Detect which cell encompasses the target text, then output its [X, Y] center coordinate. 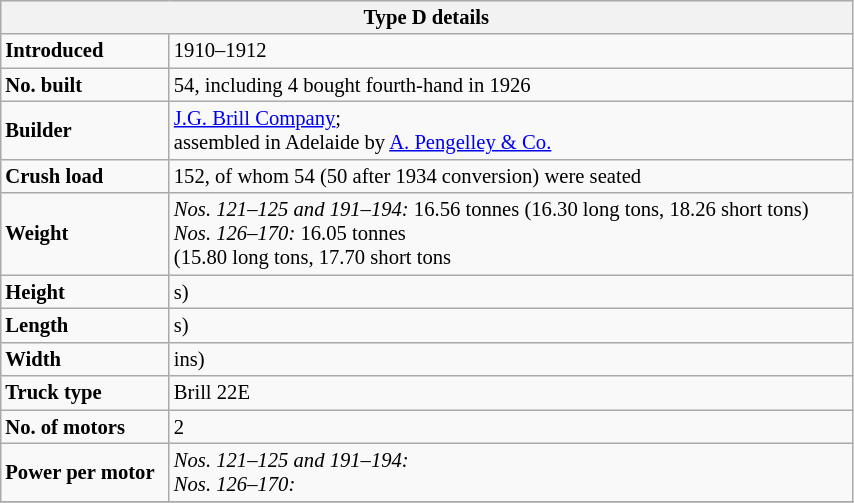
Truck type [84, 393]
Power per motor [84, 473]
No. built [84, 85]
ins) [510, 359]
1910–1912 [510, 51]
Introduced [84, 51]
Brill 22E [510, 393]
Width [84, 359]
No. of motors [84, 427]
Length [84, 326]
152, of whom 54 (50 after 1934 conversion) were seated [510, 176]
2 [510, 427]
J.G. Brill Company; assembled in Adelaide by A. Pengelley & Co. [510, 131]
54, including 4 bought fourth-hand in 1926 [510, 85]
Nos. 121–125 and 191–194: 16.56 tonnes (16.30 long tons, 18.26 short tons)Nos. 126–170: 16.05 tonnes(15.80 long tons, 17.70 short tons [510, 234]
Height [84, 292]
Type D details [426, 17]
Nos. 121–125 and 191–194: Nos. 126–170: [510, 473]
Weight [84, 234]
Crush load [84, 176]
Builder [84, 131]
